Extract the [x, y] coordinate from the center of the cell holding the provided text.  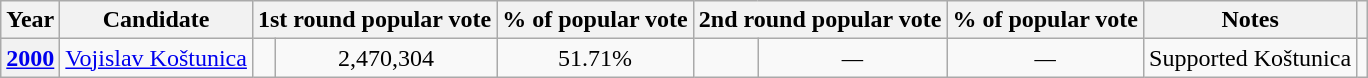
Year [30, 20]
2,470,304 [386, 58]
Vojislav Koštunica [156, 58]
2000 [30, 58]
2nd round popular vote [820, 20]
Notes [1250, 20]
Supported Koštunica [1250, 58]
Candidate [156, 20]
51.71% [596, 58]
1st round popular vote [374, 20]
